Output the [X, Y] coordinate of the center of the cell containing the given text.  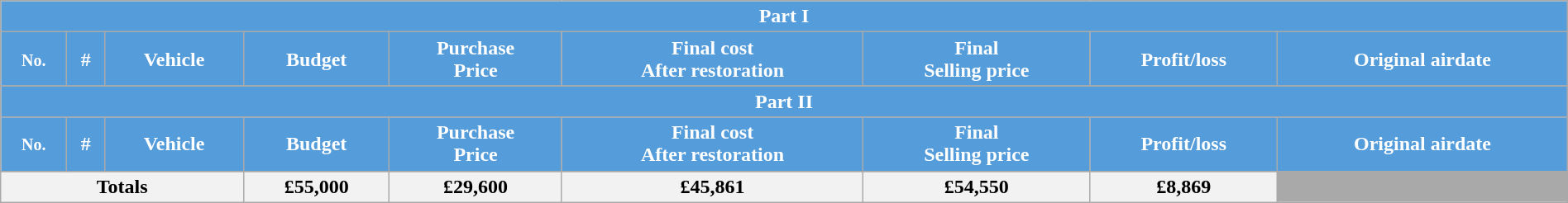
Totals [122, 186]
£55,000 [317, 186]
£54,550 [977, 186]
Part II [784, 101]
£8,869 [1184, 186]
£29,600 [476, 186]
£45,861 [713, 186]
Part I [784, 17]
